Scan for the cell matching the given text and deliver its [X, Y] coordinate at center. 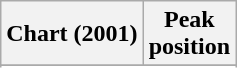
Peakposition [189, 34]
Chart (2001) [72, 34]
